Capture the cell that displays the provided text and extract its (X, Y) central coordinate. 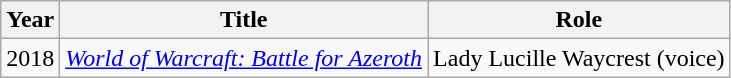
2018 (30, 58)
World of Warcraft: Battle for Azeroth (244, 58)
Title (244, 20)
Year (30, 20)
Role (580, 20)
Lady Lucille Waycrest (voice) (580, 58)
